Return [X, Y] of the center of cell containing provided text 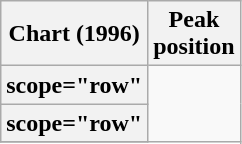
Chart (1996) [74, 34]
Peakposition [194, 34]
